Find where the given text appears and provide that cell's center as (x, y) coordinate. 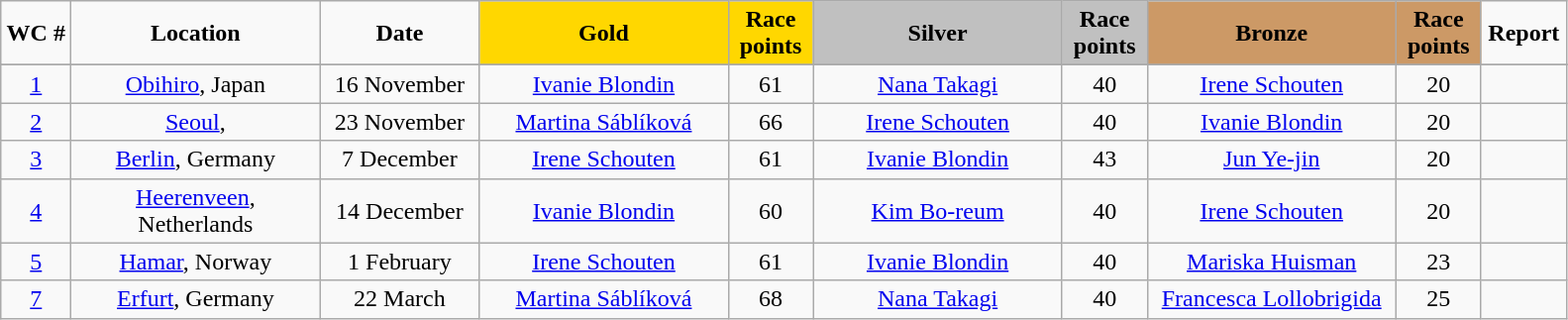
Heerenveen, Netherlands (196, 210)
Hamar, Norway (196, 262)
23 November (400, 122)
7 (36, 299)
1 (36, 84)
5 (36, 262)
Berlin, Germany (196, 160)
Location (196, 34)
1 February (400, 262)
Bronze (1272, 34)
22 March (400, 299)
Kim Bo-reum (937, 210)
25 (1438, 299)
14 December (400, 210)
68 (771, 299)
2 (36, 122)
Silver (937, 34)
Francesca Lollobrigida (1272, 299)
Erfurt, Germany (196, 299)
23 (1438, 262)
WC # (36, 34)
4 (36, 210)
16 November (400, 84)
3 (36, 160)
Date (400, 34)
7 December (400, 160)
Mariska Huisman (1272, 262)
Gold (604, 34)
Obihiro, Japan (196, 84)
60 (771, 210)
Seoul, (196, 122)
Report (1523, 34)
66 (771, 122)
Jun Ye-jin (1272, 160)
43 (1104, 160)
